Detect which cell encompasses the target text, then output its (x, y) center coordinate. 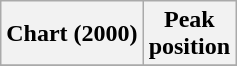
Peakposition (189, 34)
Chart (2000) (72, 34)
